For the text-containing cell, return its midpoint in (x, y) coordinate format. 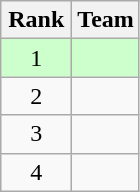
1 (36, 58)
3 (36, 134)
4 (36, 172)
Team (106, 20)
2 (36, 96)
Rank (36, 20)
